Locate the cell with the specified text and output its (x, y) center coordinate. 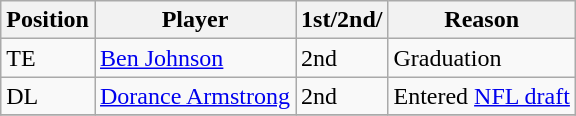
Reason (482, 20)
DL (48, 96)
1st/2nd/ (342, 20)
Graduation (482, 58)
TE (48, 58)
Dorance Armstrong (194, 96)
Position (48, 20)
Ben Johnson (194, 58)
Player (194, 20)
Entered NFL draft (482, 96)
